Find where the given text appears and provide that cell's center as [X, Y] coordinate. 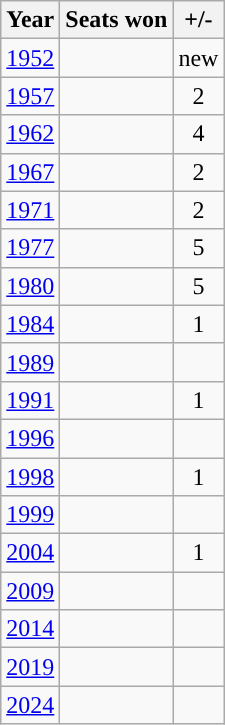
1971 [30, 210]
1996 [30, 438]
1967 [30, 172]
2004 [30, 553]
1989 [30, 362]
1980 [30, 286]
1952 [30, 58]
1977 [30, 248]
new [198, 58]
Seats won [116, 20]
2009 [30, 591]
1957 [30, 96]
Year [30, 20]
1999 [30, 515]
+/- [198, 20]
1991 [30, 400]
1998 [30, 477]
2014 [30, 629]
2024 [30, 705]
2019 [30, 667]
1962 [30, 134]
4 [198, 134]
1984 [30, 324]
